Return the (X, Y) coordinate for the center point of the cell that contains the specified text.  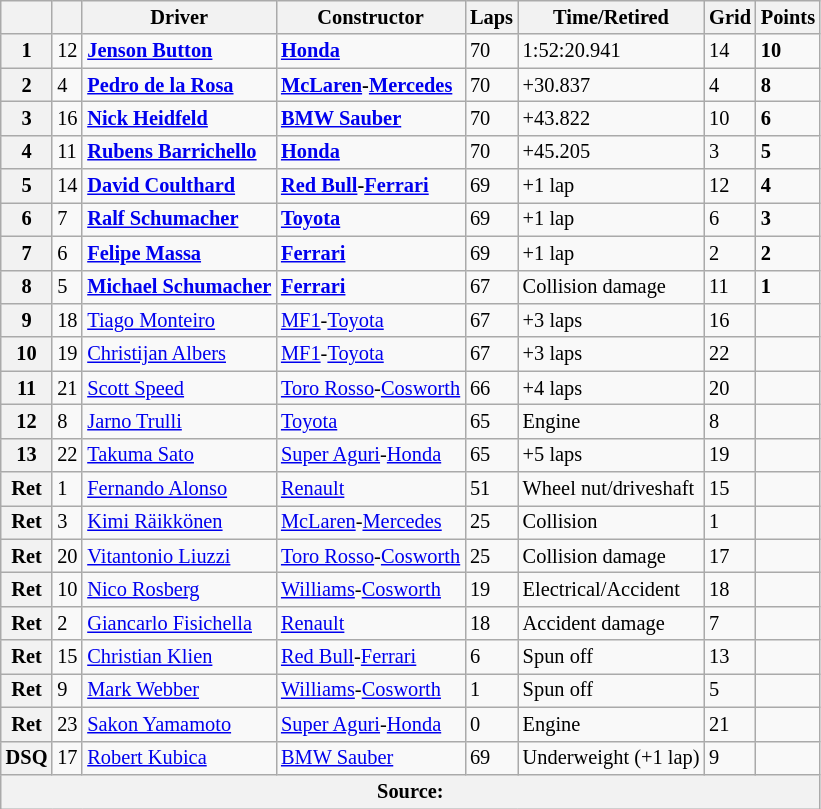
Christijan Albers (179, 354)
Scott Speed (179, 388)
+30.837 (611, 85)
1:52:20.941 (611, 51)
Rubens Barrichello (179, 152)
Grid (730, 17)
Mark Webber (179, 690)
0 (492, 724)
Christian Klien (179, 657)
Collision (611, 522)
Jenson Button (179, 51)
Driver (179, 17)
51 (492, 489)
Electrical/Accident (611, 589)
Vitantonio Liuzzi (179, 556)
Wheel nut/driveshaft (611, 489)
Source: (410, 791)
23 (67, 724)
Felipe Massa (179, 253)
Robert Kubica (179, 758)
66 (492, 388)
Nico Rosberg (179, 589)
+43.822 (611, 118)
Nick Heidfeld (179, 118)
Kimi Räikkönen (179, 522)
Pedro de la Rosa (179, 85)
Accident damage (611, 623)
Giancarlo Fisichella (179, 623)
Underweight (+1 lap) (611, 758)
Michael Schumacher (179, 287)
Tiago Monteiro (179, 320)
Jarno Trulli (179, 421)
Takuma Sato (179, 455)
+5 laps (611, 455)
+45.205 (611, 152)
+4 laps (611, 388)
Fernando Alonso (179, 489)
Constructor (370, 17)
Time/Retired (611, 17)
Points (788, 17)
Ralf Schumacher (179, 219)
Laps (492, 17)
David Coulthard (179, 186)
DSQ (27, 758)
Sakon Yamamoto (179, 724)
